Scan for the cell matching the given text and deliver its (X, Y) coordinate at center. 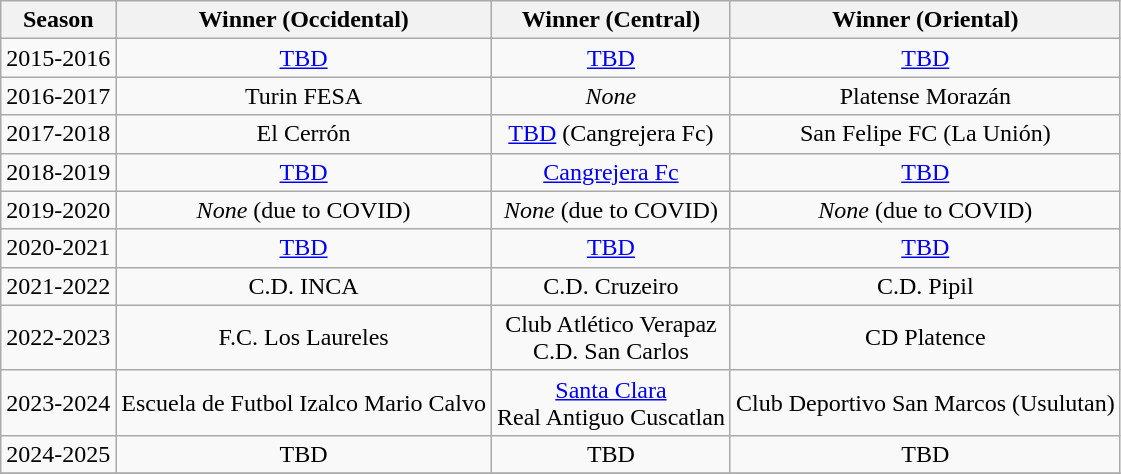
2015-2016 (58, 58)
C.D. INCA (304, 286)
2024-2025 (58, 454)
San Felipe FC (La Unión) (925, 134)
2017-2018 (58, 134)
2019-2020 (58, 210)
Winner (Central) (610, 20)
Club Atlético Verapaz C.D. San Carlos (610, 338)
Club Deportivo San Marcos (Usulutan) (925, 402)
2016-2017 (58, 96)
Santa Clara Real Antiguo Cuscatlan (610, 402)
2023-2024 (58, 402)
TBD (Cangrejera Fc) (610, 134)
CD Platence (925, 338)
Escuela de Futbol Izalco Mario Calvo (304, 402)
Winner (Oriental) (925, 20)
F.C. Los Laureles (304, 338)
2018-2019 (58, 172)
Platense Morazán (925, 96)
El Cerrón (304, 134)
2022-2023 (58, 338)
None (610, 96)
Cangrejera Fc (610, 172)
2020-2021 (58, 248)
C.D. Cruzeiro (610, 286)
Season (58, 20)
Turin FESA (304, 96)
Winner (Occidental) (304, 20)
2021-2022 (58, 286)
C.D. Pipil (925, 286)
